Extract the [x, y] coordinate from the center of the cell holding the provided text.  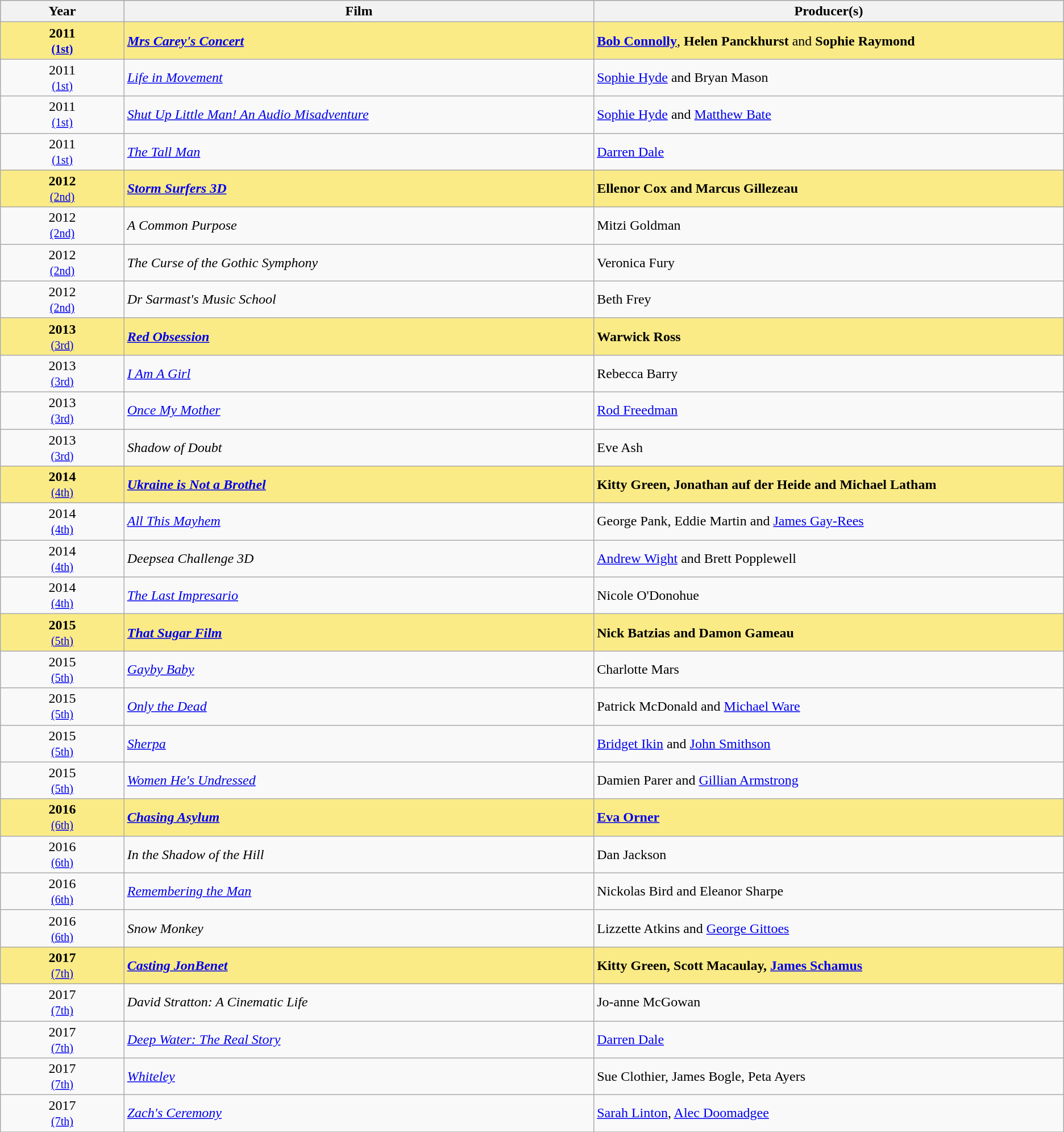
Women He's Undressed [359, 780]
Producer(s) [829, 11]
George Pank, Eddie Martin and James Gay-Rees [829, 522]
Eva Orner [829, 818]
Ukraine is Not a Brothel [359, 484]
Ellenor Cox and Marcus Gillezeau [829, 189]
Rod Freedman [829, 410]
Film [359, 11]
Dr Sarmast's Music School [359, 299]
Sherpa [359, 744]
In the Shadow of the Hill [359, 854]
Gayby Baby [359, 670]
Kitty Green, Jonathan auf der Heide and Michael Latham [829, 484]
David Stratton: A Cinematic Life [359, 1002]
Sophie Hyde and Bryan Mason [829, 77]
Shadow of Doubt [359, 447]
Andrew Wight and Brett Popplewell [829, 558]
Mitzi Goldman [829, 225]
Nickolas Bird and Eleanor Sharpe [829, 891]
Whiteley [359, 1077]
All This Mayhem [359, 522]
Sue Clothier, James Bogle, Peta Ayers [829, 1077]
Charlotte Mars [829, 670]
Sarah Linton, Alec Doomadgee [829, 1113]
The Last Impresario [359, 596]
Bridget Ikin and John Smithson [829, 744]
Red Obsession [359, 337]
Jo-anne McGowan [829, 1002]
Remembering the Man [359, 891]
The Curse of the Gothic Symphony [359, 263]
Mrs Carey's Concert [359, 41]
Kitty Green, Scott Macaulay, James Schamus [829, 965]
Shut Up Little Man! An Audio Misadventure [359, 115]
Storm Surfers 3D [359, 189]
Only the Dead [359, 706]
Life in Movement [359, 77]
Damien Parer and Gillian Armstrong [829, 780]
I Am A Girl [359, 373]
Zach's Ceremony [359, 1113]
Sophie Hyde and Matthew Bate [829, 115]
Year [63, 11]
Lizzette Atkins and George Gittoes [829, 928]
Casting JonBenet [359, 965]
Nicole O'Donohue [829, 596]
Once My Mother [359, 410]
Snow Monkey [359, 928]
Chasing Asylum [359, 818]
Nick Batzias and Damon Gameau [829, 632]
The Tall Man [359, 151]
Deep Water: The Real Story [359, 1039]
Bob Connolly, Helen Panckhurst and Sophie Raymond [829, 41]
Patrick McDonald and Michael Ware [829, 706]
Deepsea Challenge 3D [359, 558]
Warwick Ross [829, 337]
A Common Purpose [359, 225]
Rebecca Barry [829, 373]
Veronica Fury [829, 263]
Dan Jackson [829, 854]
Beth Frey [829, 299]
Eve Ash [829, 447]
That Sugar Film [359, 632]
